Identify which cell holds the provided text, then report its [x, y] central coordinate. 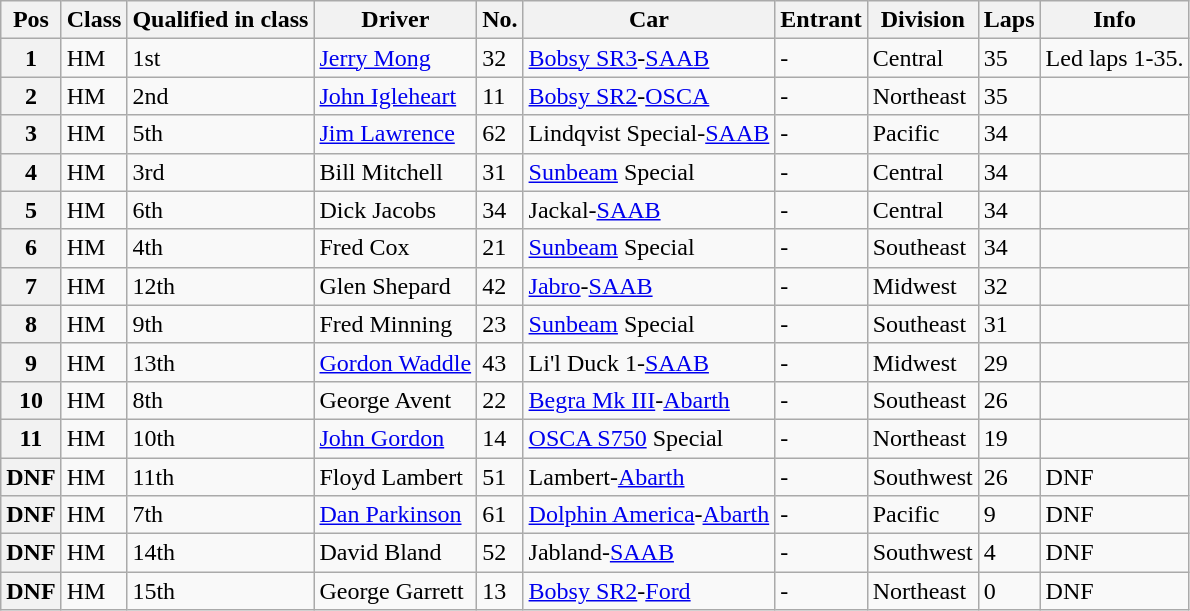
19 [1009, 438]
Laps [1009, 20]
Floyd Lambert [396, 477]
14 [500, 438]
21 [500, 248]
5th [220, 134]
Lambert-Abarth [649, 477]
6th [220, 210]
62 [500, 134]
Led laps 1-35. [1114, 58]
Jabro-SAAB [649, 286]
15th [220, 591]
Li'l Duck 1-SAAB [649, 362]
52 [500, 553]
Info [1114, 20]
Bill Mitchell [396, 172]
2 [31, 96]
Jerry Mong [396, 58]
Dan Parkinson [396, 515]
14th [220, 553]
8th [220, 400]
3 [31, 134]
10 [31, 400]
Jackal-SAAB [649, 210]
Class [94, 20]
Fred Cox [396, 248]
12th [220, 286]
2nd [220, 96]
43 [500, 362]
1st [220, 58]
George Avent [396, 400]
10th [220, 438]
Gordon Waddle [396, 362]
6 [31, 248]
3rd [220, 172]
13 [500, 591]
1 [31, 58]
No. [500, 20]
11th [220, 477]
Jabland-SAAB [649, 553]
David Bland [396, 553]
John Gordon [396, 438]
0 [1009, 591]
Lindqvist Special-SAAB [649, 134]
Begra Mk III-Abarth [649, 400]
Pos [31, 20]
George Garrett [396, 591]
Entrant [821, 20]
Bobsy SR2-Ford [649, 591]
Bobsy SR2-OSCA [649, 96]
Car [649, 20]
Glen Shepard [396, 286]
5 [31, 210]
John Igleheart [396, 96]
Dolphin America-Abarth [649, 515]
Dick Jacobs [396, 210]
OSCA S750 Special [649, 438]
4th [220, 248]
23 [500, 324]
Division [922, 20]
Driver [396, 20]
Fred Minning [396, 324]
7 [31, 286]
61 [500, 515]
Qualified in class [220, 20]
51 [500, 477]
Bobsy SR3-SAAB [649, 58]
22 [500, 400]
9th [220, 324]
Jim Lawrence [396, 134]
13th [220, 362]
7th [220, 515]
8 [31, 324]
42 [500, 286]
29 [1009, 362]
